Detect which cell encompasses the target text, then output its [x, y] center coordinate. 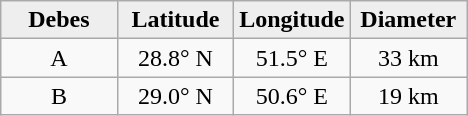
29.0° N [175, 96]
19 km [408, 96]
33 km [408, 58]
Diameter [408, 20]
B [59, 96]
Latitude [175, 20]
Debes [59, 20]
50.6° E [292, 96]
A [59, 58]
51.5° E [292, 58]
Longitude [292, 20]
28.8° N [175, 58]
